Return the (X, Y) coordinate for the center point of the cell that contains the specified text.  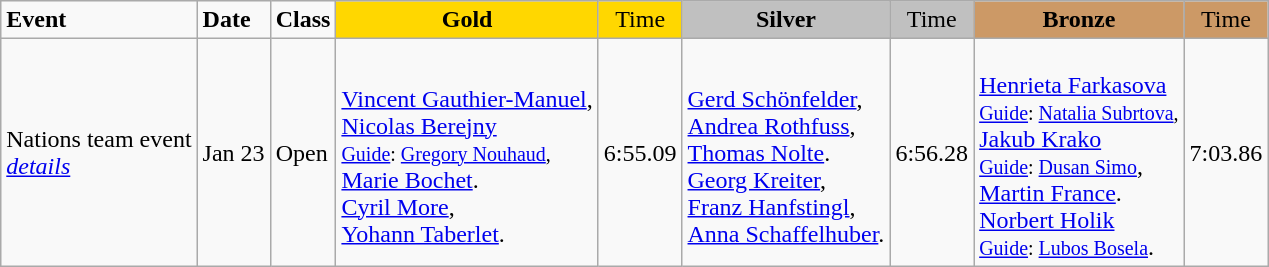
Class (303, 20)
Nations team eventdetails (99, 152)
Henrieta FarkasovaGuide: Natalia Subrtova,Jakub KrakoGuide: Dusan Simo,Martin France.Norbert HolikGuide: Lubos Bosela. (1079, 152)
Open (303, 152)
Gold (467, 20)
Gerd Schönfelder,Andrea Rothfuss,Thomas Nolte.Georg Kreiter,Franz Hanfstingl,Anna Schaffelhuber. (786, 152)
Date (234, 20)
Jan 23 (234, 152)
7:03.86 (1226, 152)
Bronze (1079, 20)
Silver (786, 20)
6:56.28 (932, 152)
Event (99, 20)
Vincent Gauthier-Manuel,Nicolas BerejnyGuide: Gregory Nouhaud,Marie Bochet.Cyril More,Yohann Taberlet. (467, 152)
6:55.09 (640, 152)
